For the text-containing cell, return its midpoint in [X, Y] coordinate format. 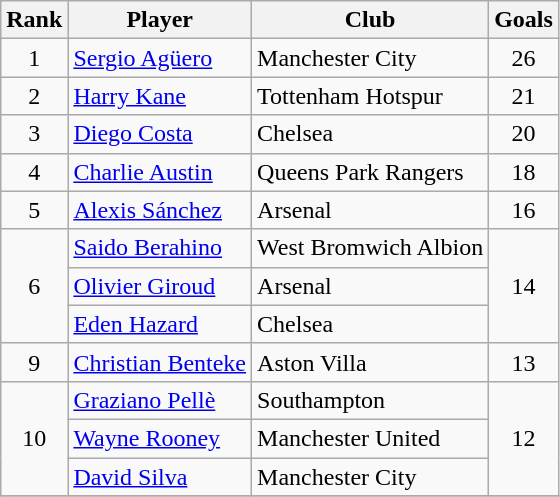
Diego Costa [160, 134]
Club [370, 20]
David Silva [160, 477]
Charlie Austin [160, 172]
Saido Berahino [160, 248]
10 [34, 438]
26 [524, 58]
1 [34, 58]
Wayne Rooney [160, 438]
20 [524, 134]
14 [524, 286]
Sergio Agüero [160, 58]
13 [524, 362]
12 [524, 438]
4 [34, 172]
6 [34, 286]
Rank [34, 20]
Eden Hazard [160, 324]
2 [34, 96]
Alexis Sánchez [160, 210]
16 [524, 210]
9 [34, 362]
Player [160, 20]
Aston Villa [370, 362]
Queens Park Rangers [370, 172]
5 [34, 210]
Goals [524, 20]
21 [524, 96]
Christian Benteke [160, 362]
Southampton [370, 400]
18 [524, 172]
West Bromwich Albion [370, 248]
3 [34, 134]
Tottenham Hotspur [370, 96]
Graziano Pellè [160, 400]
Olivier Giroud [160, 286]
Harry Kane [160, 96]
Manchester United [370, 438]
